Return [x, y] of the center of cell containing provided text 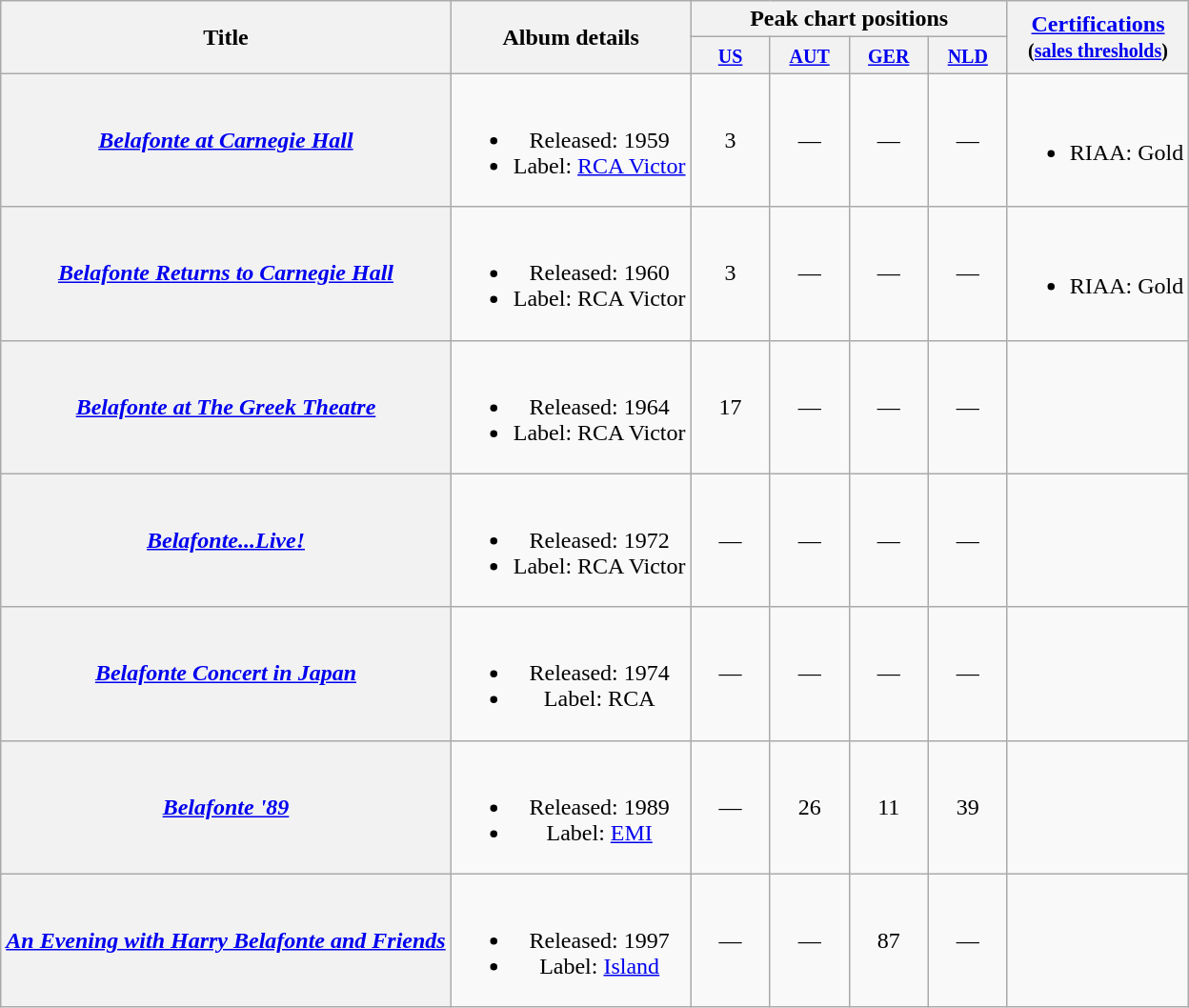
Belafonte Concert in Japan [226, 674]
Released: 1960Label: RCA Victor [571, 273]
Belafonte '89 [226, 807]
Title [226, 37]
Released: 1997Label: Island [571, 940]
Belafonte Returns to Carnegie Hall [226, 273]
Certifications(sales thresholds) [1098, 37]
87 [888, 940]
Released: 1964Label: RCA Victor [571, 407]
Album details [571, 37]
AUT [810, 55]
NLD [968, 55]
Belafonte at Carnegie Hall [226, 140]
Peak chart positions [849, 19]
US [730, 55]
Released: 1989Label: EMI [571, 807]
39 [968, 807]
11 [888, 807]
An Evening with Harry Belafonte and Friends [226, 940]
Released: 1959Label: RCA Victor [571, 140]
GER [888, 55]
Released: 1974Label: RCA [571, 674]
Belafonte at The Greek Theatre [226, 407]
26 [810, 807]
Belafonte...Live! [226, 540]
17 [730, 407]
Released: 1972Label: RCA Victor [571, 540]
